Find where the given text appears and provide that cell's center as [x, y] coordinate. 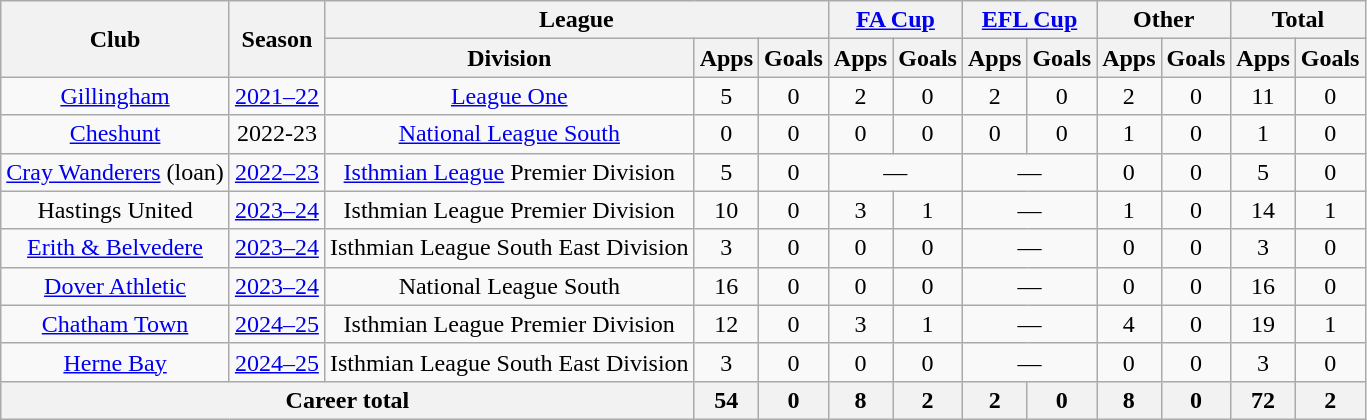
Other [1164, 20]
14 [1263, 210]
Cheshunt [116, 134]
Herne Bay [116, 362]
League One [509, 96]
19 [1263, 324]
Dover Athletic [116, 286]
2022–23 [276, 172]
2021–22 [276, 96]
Total [1298, 20]
EFL Cup [1029, 20]
League [576, 20]
Hastings United [116, 210]
Cray Wanderers (loan) [116, 172]
Gillingham [116, 96]
Club [116, 39]
FA Cup [895, 20]
10 [726, 210]
11 [1263, 96]
4 [1129, 324]
Season [276, 39]
Career total [348, 400]
Erith & Belvedere [116, 248]
2022-23 [276, 134]
72 [1263, 400]
Chatham Town [116, 324]
12 [726, 324]
54 [726, 400]
Division [509, 58]
